Return the (X, Y) coordinate for the center point of the cell that contains the specified text.  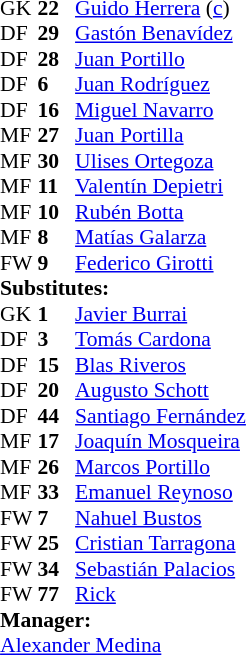
77 (57, 595)
Joaquín Mosqueira (160, 441)
30 (57, 161)
29 (57, 33)
Rubén Botta (160, 212)
Gastón Benavídez (160, 33)
11 (57, 187)
1 (57, 314)
GK (19, 314)
Rick (160, 595)
25 (57, 543)
3 (57, 339)
44 (57, 416)
16 (57, 110)
Cristian Tarragona (160, 543)
7 (57, 518)
17 (57, 441)
Sebastián Palacios (160, 569)
27 (57, 135)
Blas Riveros (160, 365)
10 (57, 212)
Javier Burrai (160, 314)
Juan Rodríguez (160, 85)
Substitutes: (123, 289)
Nahuel Bustos (160, 518)
34 (57, 569)
Emanuel Reynoso (160, 493)
Augusto Schott (160, 391)
Ulises Ortegoza (160, 161)
20 (57, 391)
6 (57, 85)
15 (57, 365)
Valentín Depietri (160, 187)
Marcos Portillo (160, 467)
Juan Portillo (160, 59)
Matías Galarza (160, 237)
Santiago Fernández (160, 416)
28 (57, 59)
Miguel Navarro (160, 110)
26 (57, 467)
8 (57, 237)
Juan Portilla (160, 135)
Manager: (123, 620)
Tomás Cardona (160, 339)
33 (57, 493)
9 (57, 263)
Federico Girotti (160, 263)
